Capture the cell that displays the provided text and extract its (X, Y) central coordinate. 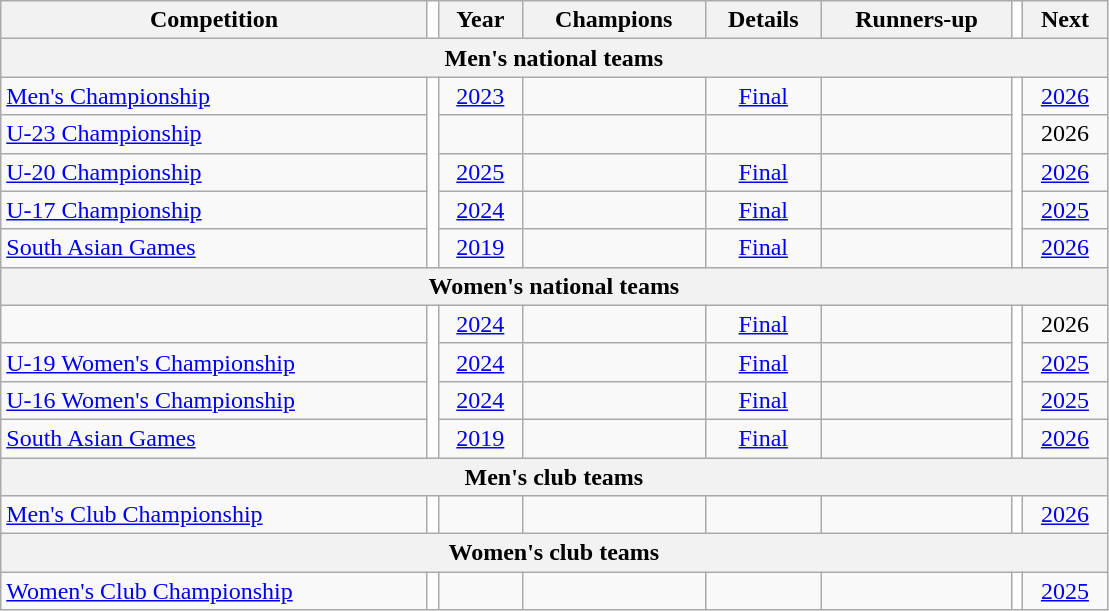
Men's national teams (554, 58)
Competition (214, 20)
U-16 Women's Championship (214, 400)
Men's Club Championship (214, 515)
2023 (480, 96)
U-23 Championship (214, 134)
Champions (614, 20)
Men's Championship (214, 96)
Men's club teams (554, 477)
U-20 Championship (214, 172)
Women's Club Championship (214, 591)
Details (763, 20)
Next (1065, 20)
Year (480, 20)
Women's national teams (554, 286)
Women's club teams (554, 553)
Runners-up (916, 20)
U-17 Championship (214, 210)
U-19 Women's Championship (214, 362)
